Pinpoint the cell where the given text exists, returning its (X, Y) midpoint coordinate. 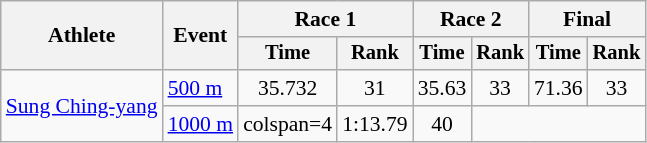
1000 m (200, 124)
Event (200, 36)
Athlete (82, 36)
1:13.79 (374, 124)
71.36 (558, 88)
colspan=4 (288, 124)
35.63 (442, 88)
Race 2 (471, 19)
35.732 (288, 88)
Sung Ching-yang (82, 106)
500 m (200, 88)
Final (587, 19)
Race 1 (326, 19)
31 (374, 88)
40 (442, 124)
